Search for the cell housing the specified text and yield its (X, Y) center coordinate. 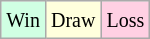
Win (24, 20)
Draw (72, 20)
Loss (126, 20)
